Scan for the cell matching the given text and deliver its (X, Y) coordinate at center. 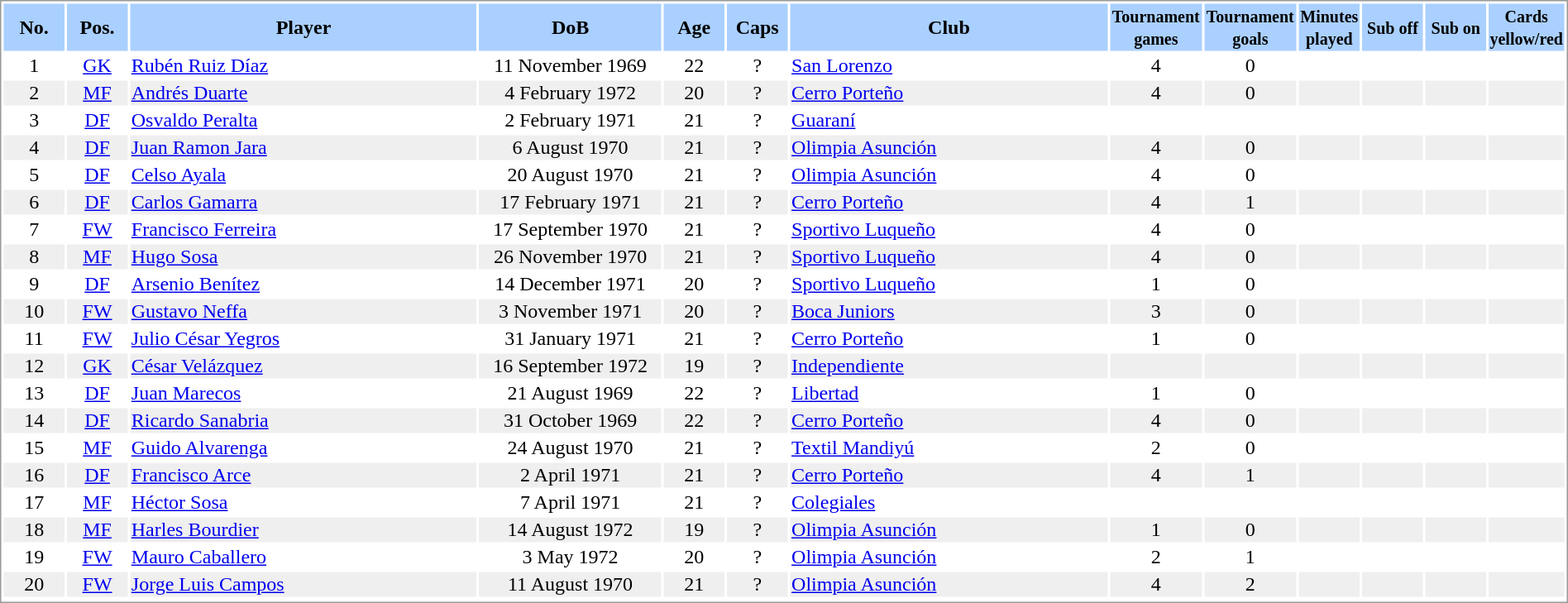
11 (33, 338)
Player (303, 26)
Osvaldo Peralta (303, 120)
7 April 1971 (571, 502)
Libertad (949, 393)
11 November 1969 (571, 65)
Guido Alvarenga (303, 447)
Age (693, 26)
Colegiales (949, 502)
15 (33, 447)
Club (949, 26)
Julio César Yegros (303, 338)
Héctor Sosa (303, 502)
No. (33, 26)
10 (33, 312)
12 (33, 366)
Juan Ramon Jara (303, 148)
17 September 1970 (571, 229)
Mauro Caballero (303, 557)
6 August 1970 (571, 148)
Andrés Duarte (303, 93)
Boca Juniors (949, 312)
3 May 1972 (571, 557)
Cardsyellow/red (1527, 26)
César Velázquez (303, 366)
Textil Mandiyú (949, 447)
San Lorenzo (949, 65)
Pos. (98, 26)
26 November 1970 (571, 257)
Celso Ayala (303, 175)
Guaraní (949, 120)
Gustavo Neffa (303, 312)
2 April 1971 (571, 476)
17 February 1971 (571, 203)
31 January 1971 (571, 338)
Minutesplayed (1329, 26)
Rubén Ruiz Díaz (303, 65)
13 (33, 393)
3 November 1971 (571, 312)
Tournamentgames (1156, 26)
16 (33, 476)
9 (33, 284)
20 August 1970 (571, 175)
Carlos Gamarra (303, 203)
2 February 1971 (571, 120)
DoB (571, 26)
Francisco Ferreira (303, 229)
17 (33, 502)
21 August 1969 (571, 393)
18 (33, 530)
8 (33, 257)
6 (33, 203)
Harles Bourdier (303, 530)
Hugo Sosa (303, 257)
Sub on (1456, 26)
14 August 1972 (571, 530)
7 (33, 229)
16 September 1972 (571, 366)
Juan Marecos (303, 393)
Jorge Luis Campos (303, 585)
5 (33, 175)
Ricardo Sanabria (303, 421)
4 February 1972 (571, 93)
14 (33, 421)
14 December 1971 (571, 284)
11 August 1970 (571, 585)
Caps (758, 26)
Tournamentgoals (1250, 26)
31 October 1969 (571, 421)
Independiente (949, 366)
24 August 1970 (571, 447)
Arsenio Benítez (303, 284)
Francisco Arce (303, 476)
Sub off (1393, 26)
